Capture the cell that displays the provided text and extract its [X, Y] central coordinate. 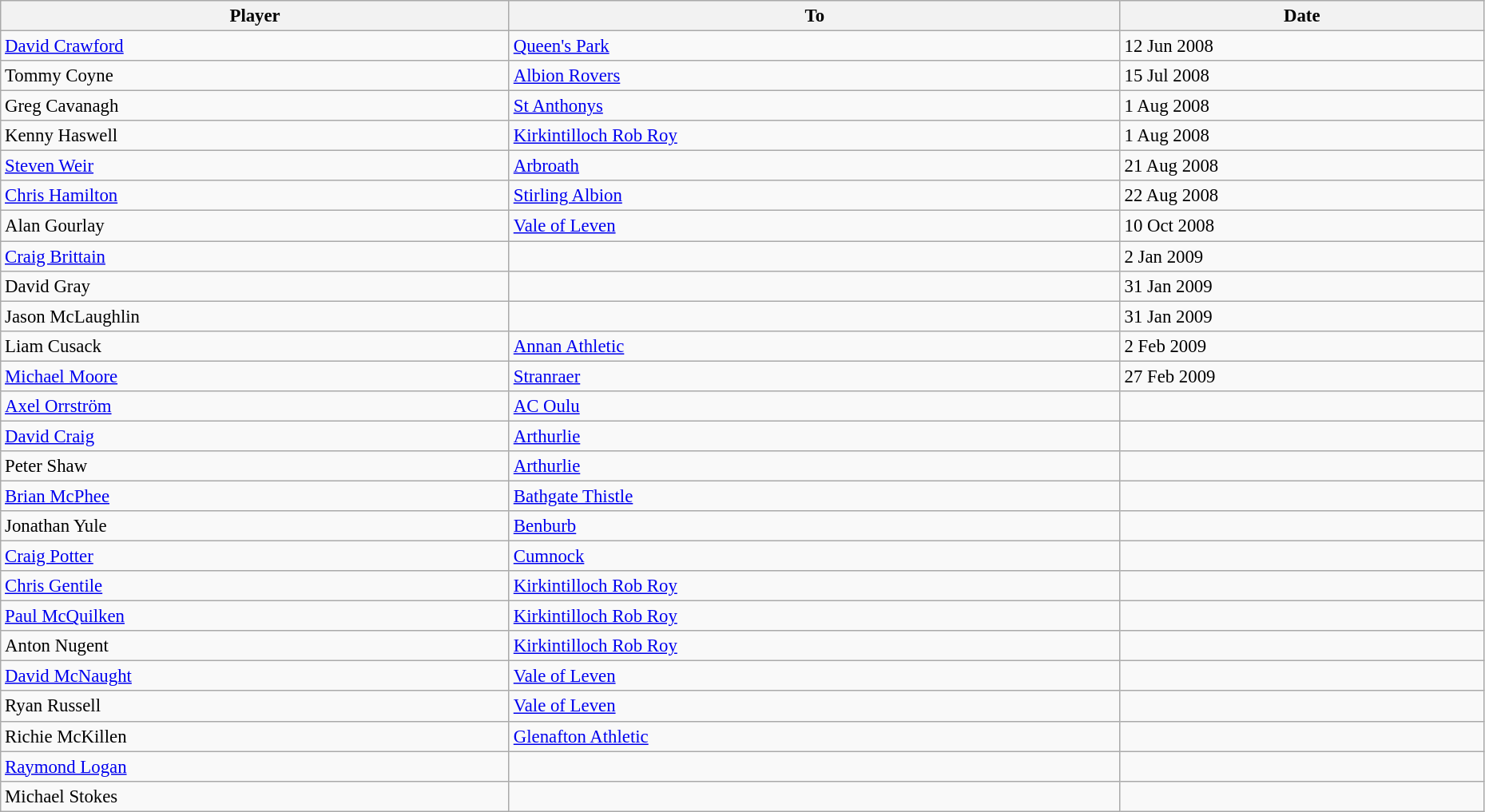
To [815, 16]
David Gray [256, 286]
Craig Potter [256, 557]
Michael Moore [256, 376]
Craig Brittain [256, 256]
Kenny Haswell [256, 136]
Stranraer [815, 376]
Cumnock [815, 557]
Bathgate Thistle [815, 496]
Player [256, 16]
AC Oulu [815, 406]
Paul McQuilken [256, 616]
Brian McPhee [256, 496]
10 Oct 2008 [1302, 226]
15 Jul 2008 [1302, 76]
Albion Rovers [815, 76]
Chris Hamilton [256, 196]
2 Feb 2009 [1302, 346]
Peter Shaw [256, 466]
Axel Orrström [256, 406]
Alan Gourlay [256, 226]
Glenafton Athletic [815, 736]
Date [1302, 16]
Ryan Russell [256, 707]
Greg Cavanagh [256, 106]
Benburb [815, 526]
St Anthonys [815, 106]
Queen's Park [815, 46]
12 Jun 2008 [1302, 46]
Chris Gentile [256, 586]
Stirling Albion [815, 196]
Arbroath [815, 166]
Steven Weir [256, 166]
Raymond Logan [256, 766]
David McNaught [256, 676]
2 Jan 2009 [1302, 256]
Jason McLaughlin [256, 316]
27 Feb 2009 [1302, 376]
Anton Nugent [256, 646]
Jonathan Yule [256, 526]
Richie McKillen [256, 736]
Michael Stokes [256, 796]
David Craig [256, 436]
22 Aug 2008 [1302, 196]
Annan Athletic [815, 346]
David Crawford [256, 46]
Tommy Coyne [256, 76]
Liam Cusack [256, 346]
21 Aug 2008 [1302, 166]
